Provide the (x, y) coordinate of the cell's center where the given text is located.  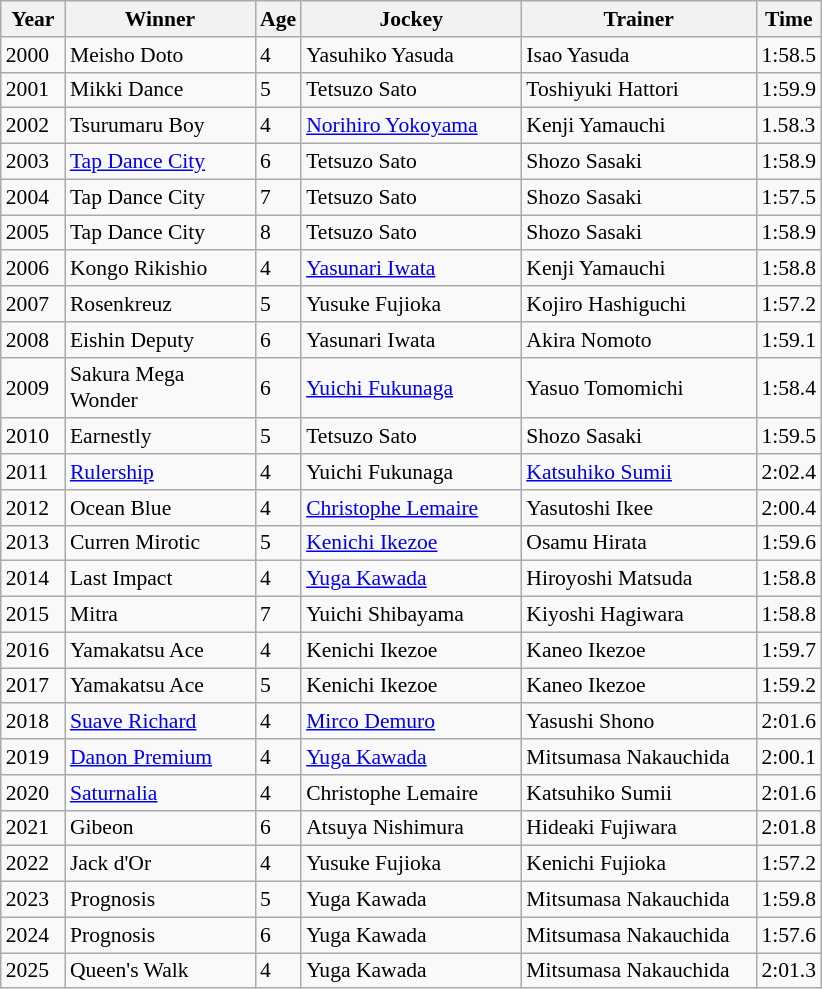
Norihiro Yokoyama (411, 126)
2011 (33, 472)
2009 (33, 388)
Danon Premium (160, 757)
Time (788, 19)
Last Impact (160, 579)
1:57.6 (788, 935)
1:57.5 (788, 197)
2014 (33, 579)
2025 (33, 971)
Mitra (160, 615)
Yasutoshi Ikee (638, 508)
2001 (33, 90)
Osamu Hirata (638, 543)
Atsuya Nishimura (411, 828)
Hideaki Fujiwara (638, 828)
2003 (33, 162)
1:59.7 (788, 650)
Saturnalia (160, 793)
Eishin Deputy (160, 340)
Kenichi Fujioka (638, 864)
2010 (33, 437)
Rulership (160, 472)
2020 (33, 793)
2024 (33, 935)
Sakura Mega Wonder (160, 388)
2022 (33, 864)
2:00.1 (788, 757)
2:00.4 (788, 508)
2023 (33, 900)
Yasuo Tomomichi (638, 388)
Yasuhiko Yasuda (411, 55)
Gibeon (160, 828)
2016 (33, 650)
Queen's Walk (160, 971)
Kojiro Hashiguchi (638, 304)
1:58.5 (788, 55)
Toshiyuki Hattori (638, 90)
Kiyoshi Hagiwara (638, 615)
Curren Mirotic (160, 543)
Jack d'Or (160, 864)
2:01.8 (788, 828)
Hiroyoshi Matsuda (638, 579)
Yasushi Shono (638, 722)
Year (33, 19)
1:59.9 (788, 90)
1:59.5 (788, 437)
Jockey (411, 19)
Mirco Demuro (411, 722)
Ocean Blue (160, 508)
2007 (33, 304)
Rosenkreuz (160, 304)
1:59.8 (788, 900)
2002 (33, 126)
Winner (160, 19)
2004 (33, 197)
2021 (33, 828)
Mikki Dance (160, 90)
2012 (33, 508)
Akira Nomoto (638, 340)
1:59.1 (788, 340)
2015 (33, 615)
1.58.3 (788, 126)
Suave Richard (160, 722)
Yuichi Shibayama (411, 615)
2019 (33, 757)
Age (278, 19)
Earnestly (160, 437)
2018 (33, 722)
2:02.4 (788, 472)
2008 (33, 340)
1:59.2 (788, 686)
2006 (33, 269)
8 (278, 233)
1:58.4 (788, 388)
Isao Yasuda (638, 55)
Trainer (638, 19)
2005 (33, 233)
1:59.6 (788, 543)
2017 (33, 686)
Tsurumaru Boy (160, 126)
Meisho Doto (160, 55)
2000 (33, 55)
Kongo Rikishio (160, 269)
2:01.3 (788, 971)
2013 (33, 543)
